From the cell containing the given text, extract its center point as [X, Y] coordinate. 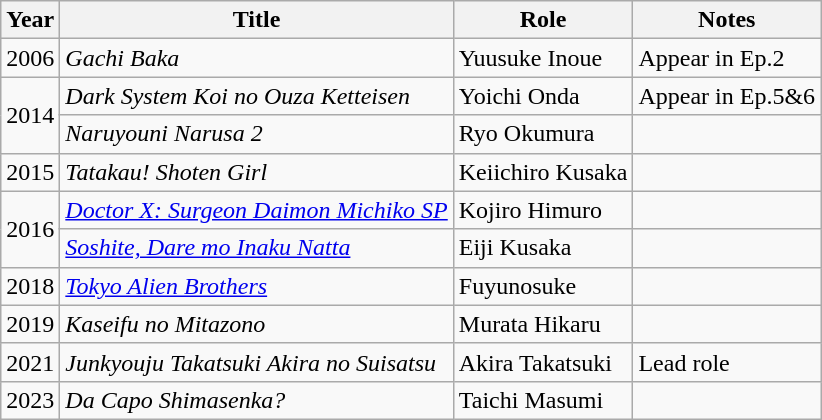
Ryo Okumura [543, 134]
Taichi Masumi [543, 400]
2023 [30, 400]
2016 [30, 229]
Junkyouju Takatsuki Akira no Suisatsu [256, 362]
Doctor X: Surgeon Daimon Michiko SP [256, 210]
Role [543, 20]
2021 [30, 362]
Notes [727, 20]
Tokyo Alien Brothers [256, 286]
Eiji Kusaka [543, 248]
2006 [30, 58]
Murata Hikaru [543, 324]
Yoichi Onda [543, 96]
2018 [30, 286]
Yuusuke Inoue [543, 58]
Kojiro Himuro [543, 210]
Keiichiro Kusaka [543, 172]
Naruyouni Narusa 2 [256, 134]
Title [256, 20]
Lead role [727, 362]
Gachi Baka [256, 58]
Dark System Koi no Ouza Ketteisen [256, 96]
Appear in Ep.5&6 [727, 96]
2019 [30, 324]
Tatakau! Shoten Girl [256, 172]
Soshite, Dare mo Inaku Natta [256, 248]
2014 [30, 115]
Kaseifu no Mitazono [256, 324]
Fuyunosuke [543, 286]
Appear in Ep.2 [727, 58]
Akira Takatsuki [543, 362]
2015 [30, 172]
Year [30, 20]
Da Capo Shimasenka? [256, 400]
